Scan for the cell matching the given text and deliver its (x, y) coordinate at center. 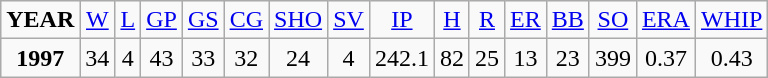
242.1 (402, 58)
ERA (666, 20)
WHIP (731, 20)
ER (526, 20)
399 (612, 58)
23 (568, 58)
82 (452, 58)
YEAR (40, 20)
34 (98, 58)
SHO (298, 20)
GS (203, 20)
IP (402, 20)
W (98, 20)
L (128, 20)
1997 (40, 58)
32 (246, 58)
0.43 (731, 58)
H (452, 20)
24 (298, 58)
SV (349, 20)
43 (162, 58)
GP (162, 20)
BB (568, 20)
33 (203, 58)
13 (526, 58)
R (486, 20)
CG (246, 20)
25 (486, 58)
0.37 (666, 58)
SO (612, 20)
